Output the [X, Y] coordinate of the center of the cell containing the given text.  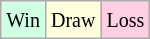
Loss [126, 20]
Win [24, 20]
Draw [72, 20]
